Return the [x, y] coordinate for the center point of the cell that contains the specified text.  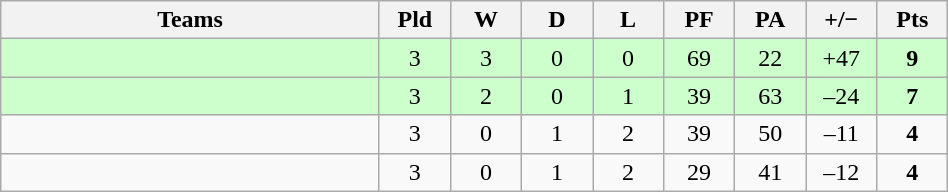
22 [770, 58]
W [486, 20]
–11 [842, 134]
D [556, 20]
69 [700, 58]
50 [770, 134]
Pld [414, 20]
63 [770, 96]
41 [770, 172]
29 [700, 172]
9 [912, 58]
PF [700, 20]
L [628, 20]
+/− [842, 20]
Teams [190, 20]
–12 [842, 172]
7 [912, 96]
+47 [842, 58]
Pts [912, 20]
PA [770, 20]
–24 [842, 96]
